Provide the (x, y) coordinate of the cell's center where the given text is located.  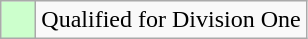
Qualified for Division One (171, 20)
